Return the [X, Y] coordinate for the center point of the cell that contains the specified text.  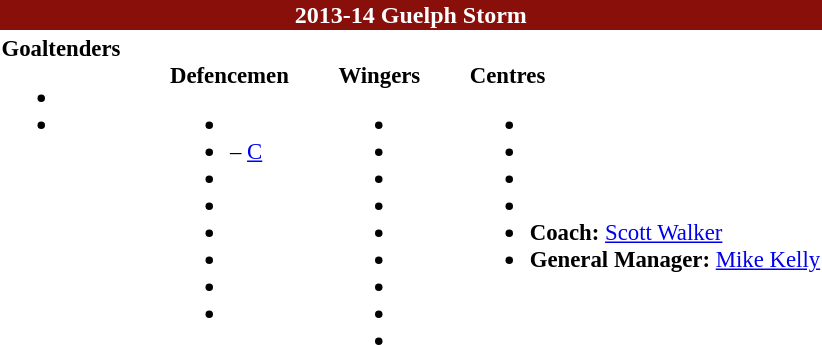
2013-14 Guelph Storm [411, 15]
